Identify which cell holds the provided text, then report its [x, y] central coordinate. 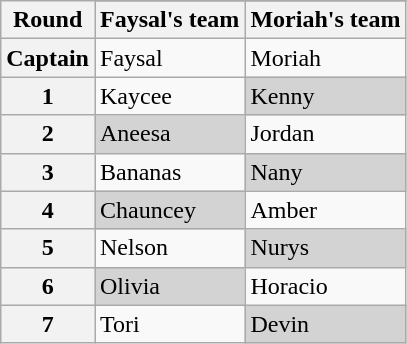
1 [48, 96]
Nany [326, 172]
Jordan [326, 134]
Tori [169, 324]
Bananas [169, 172]
Nelson [169, 248]
Olivia [169, 286]
5 [48, 248]
2 [48, 134]
Horacio [326, 286]
6 [48, 286]
4 [48, 210]
Aneesa [169, 134]
Round [48, 20]
Kenny [326, 96]
Devin [326, 324]
Amber [326, 210]
Kaycee [169, 96]
3 [48, 172]
Nurys [326, 248]
Chauncey [169, 210]
Faysal [169, 58]
7 [48, 324]
Moriah's team [326, 20]
Faysal's team [169, 20]
Moriah [326, 58]
Captain [48, 58]
